Identify which cell holds the provided text, then report its (X, Y) central coordinate. 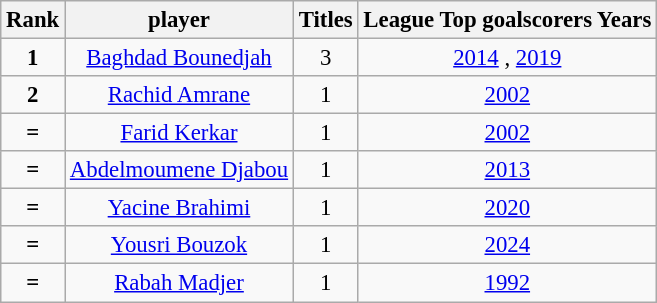
1992 (508, 283)
Titles (326, 20)
Rabah Madjer (180, 283)
2014 , 2019 (508, 58)
Farid Kerkar (180, 133)
2024 (508, 245)
League Top goalscorers Years (508, 20)
2020 (508, 208)
Abdelmoumene Djabou (180, 170)
Yousri Bouzok (180, 245)
Rachid Amrane (180, 95)
Rank (33, 20)
2 (33, 95)
player (180, 20)
Yacine Brahimi (180, 208)
Baghdad Bounedjah (180, 58)
2013 (508, 170)
3 (326, 58)
